Find where the given text appears and provide that cell's center as [x, y] coordinate. 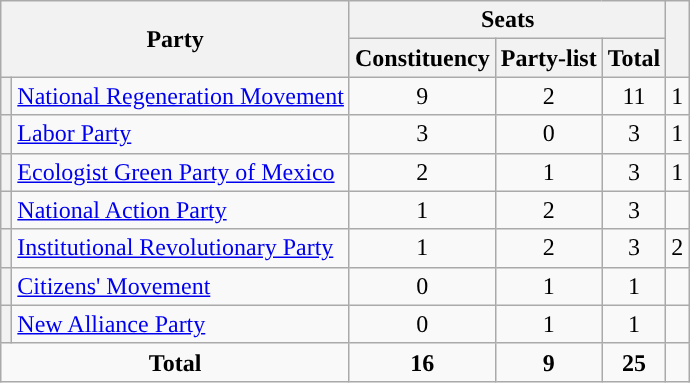
Party-list [548, 58]
Constituency [422, 58]
Party [176, 39]
Seats [507, 20]
National Regeneration Movement [181, 96]
Labor Party [181, 134]
Citizens' Movement [181, 286]
Ecologist Green Party of Mexico [181, 172]
16 [422, 362]
New Alliance Party [181, 324]
25 [634, 362]
11 [634, 96]
National Action Party [181, 210]
Institutional Revolutionary Party [181, 248]
